Output the [x, y] coordinate of the center of the cell containing the given text.  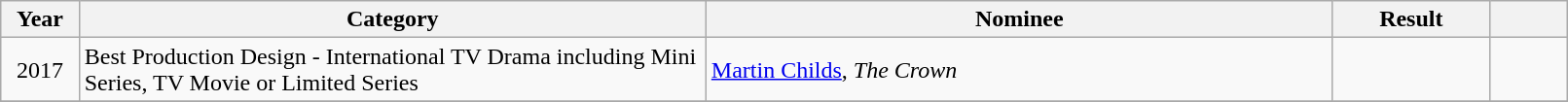
2017 [40, 70]
Category [392, 19]
Nominee [1019, 19]
Best Production Design - International TV Drama including Mini Series, TV Movie or Limited Series [392, 70]
Year [40, 19]
Martin Childs, The Crown [1019, 70]
Result [1411, 19]
